Output the (x, y) coordinate of the center of the cell containing the given text.  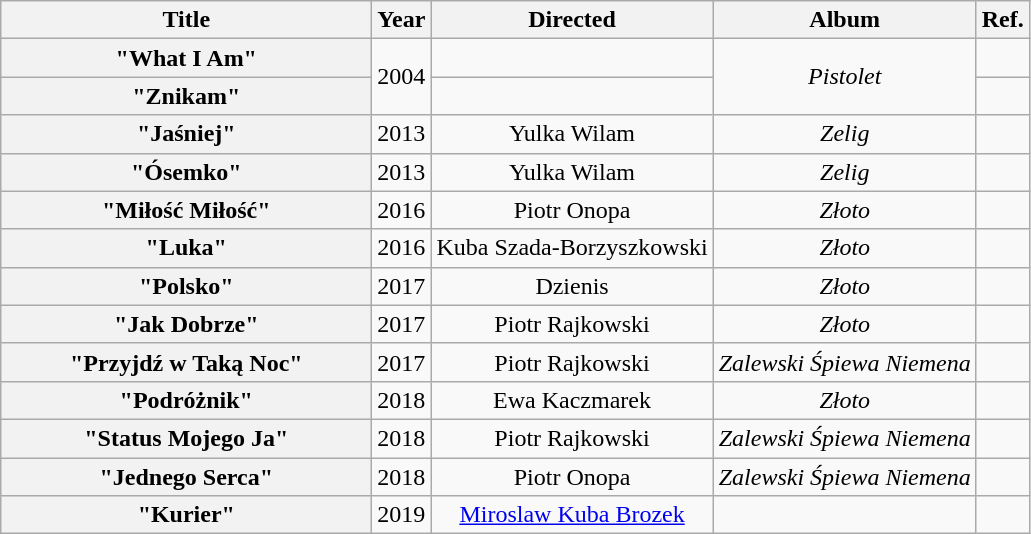
Directed (572, 20)
"Jaśniej" (186, 134)
Title (186, 20)
"Status Mojego Ja" (186, 438)
Miroslaw Kuba Brozek (572, 515)
"Jednego Serca" (186, 477)
Ewa Kaczmarek (572, 400)
Ref. (1002, 20)
"What I Am" (186, 58)
Pistolet (844, 77)
2004 (402, 77)
2019 (402, 515)
Dzienis (572, 286)
"Podróżnik" (186, 400)
Album (844, 20)
Year (402, 20)
Kuba Szada-Borzyszkowski (572, 248)
"Miłość Miłość" (186, 210)
"Luka" (186, 248)
"Kurier" (186, 515)
"Polsko" (186, 286)
"Przyjdź w Taką Noc" (186, 362)
"Jak Dobrze" (186, 324)
"Znikam" (186, 96)
"Ósemko" (186, 172)
